Scan for the cell matching the given text and deliver its [x, y] coordinate at center. 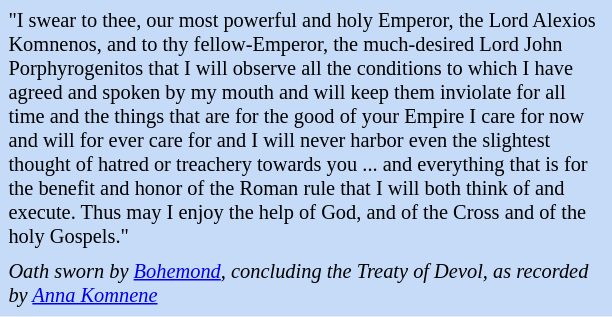
Oath sworn by Bohemond, concluding the Treaty of Devol, as recorded by Anna Komnene [306, 284]
